Detect which cell encompasses the target text, then output its (x, y) center coordinate. 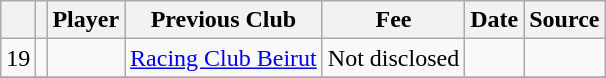
Racing Club Beirut (224, 58)
Fee (393, 20)
Source (564, 20)
Player (86, 20)
Date (494, 20)
Previous Club (224, 20)
Not disclosed (393, 58)
19 (18, 58)
